Capture the cell that displays the provided text and extract its (x, y) central coordinate. 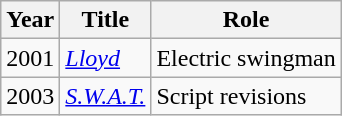
2003 (30, 96)
2001 (30, 58)
Role (246, 20)
Title (106, 20)
Lloyd (106, 58)
S.W.A.T. (106, 96)
Year (30, 20)
Electric swingman (246, 58)
Script revisions (246, 96)
